Search for the cell housing the specified text and yield its (X, Y) center coordinate. 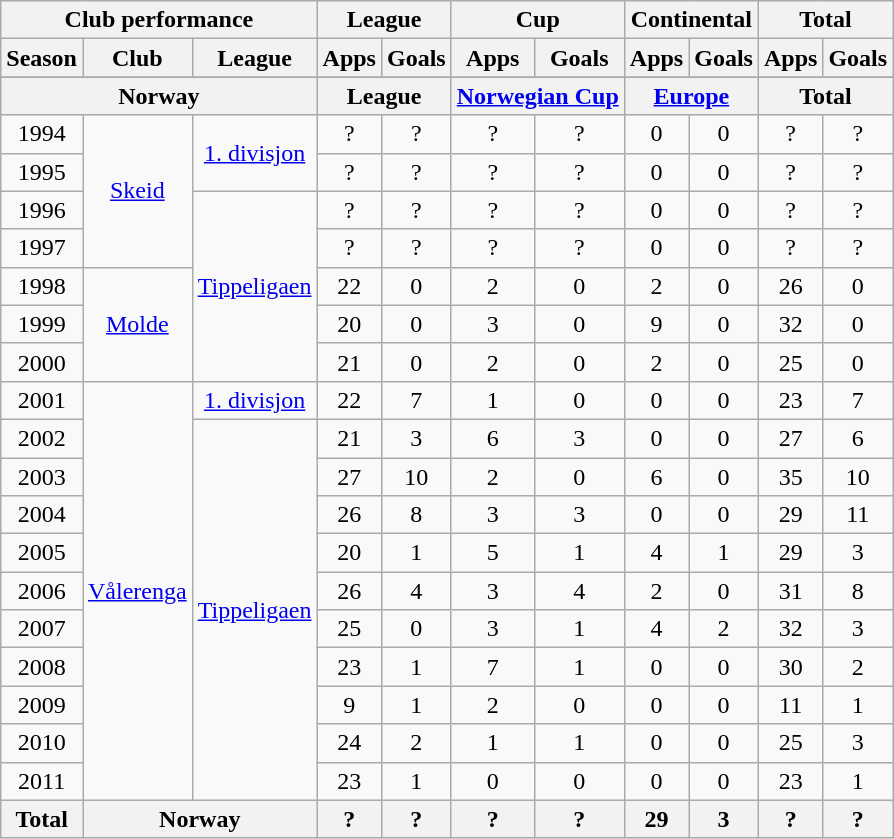
2005 (42, 553)
1995 (42, 172)
Cup (538, 20)
Continental (691, 20)
Season (42, 58)
Vålerenga (137, 590)
1999 (42, 324)
31 (790, 591)
1994 (42, 134)
2010 (42, 743)
2003 (42, 477)
2000 (42, 362)
2002 (42, 438)
2006 (42, 591)
35 (790, 477)
Norwegian Cup (538, 96)
30 (790, 667)
Club performance (159, 20)
24 (349, 743)
2009 (42, 705)
2004 (42, 515)
5 (492, 553)
Club (137, 58)
1998 (42, 286)
Europe (691, 96)
Skeid (137, 191)
2007 (42, 629)
2001 (42, 400)
1997 (42, 248)
2011 (42, 781)
Molde (137, 324)
2008 (42, 667)
1996 (42, 210)
